Find where the given text appears and provide that cell's center as (X, Y) coordinate. 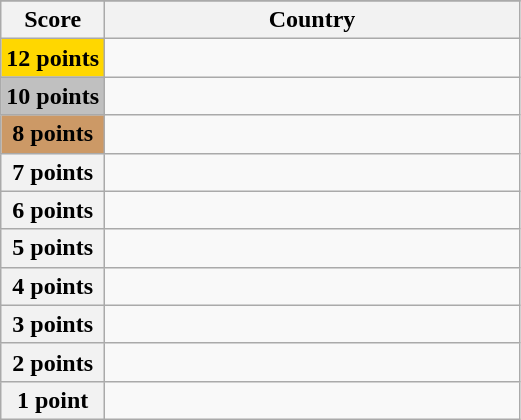
6 points (53, 210)
7 points (53, 172)
3 points (53, 324)
5 points (53, 248)
2 points (53, 362)
Country (312, 20)
10 points (53, 96)
12 points (53, 58)
4 points (53, 286)
8 points (53, 134)
1 point (53, 400)
Score (53, 20)
